Detect which cell encompasses the target text, then output its [X, Y] center coordinate. 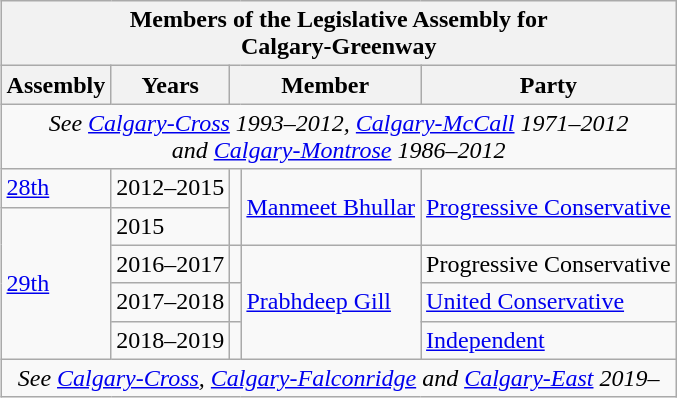
Manmeet Bhullar [331, 207]
2015 [170, 226]
29th [56, 283]
Years [170, 85]
United Conservative [549, 302]
2017–2018 [170, 302]
28th [56, 188]
Assembly [56, 85]
2016–2017 [170, 264]
Prabhdeep Gill [331, 302]
Members of the Legislative Assembly forCalgary-Greenway [338, 34]
Party [549, 85]
2012–2015 [170, 188]
2018–2019 [170, 340]
Member [326, 85]
Independent [549, 340]
See Calgary-Cross, Calgary-Falconridge and Calgary-East 2019– [338, 378]
See Calgary-Cross 1993–2012, Calgary-McCall 1971–2012and Calgary-Montrose 1986–2012 [338, 136]
